Scan for the cell matching the given text and deliver its (x, y) coordinate at center. 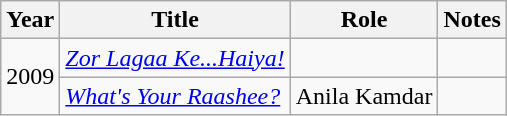
Anila Kamdar (364, 96)
Title (175, 20)
Notes (472, 20)
Year (30, 20)
Zor Lagaa Ke...Haiya! (175, 58)
What's Your Raashee? (175, 96)
2009 (30, 77)
Role (364, 20)
